Output the [x, y] coordinate of the center of the cell containing the given text.  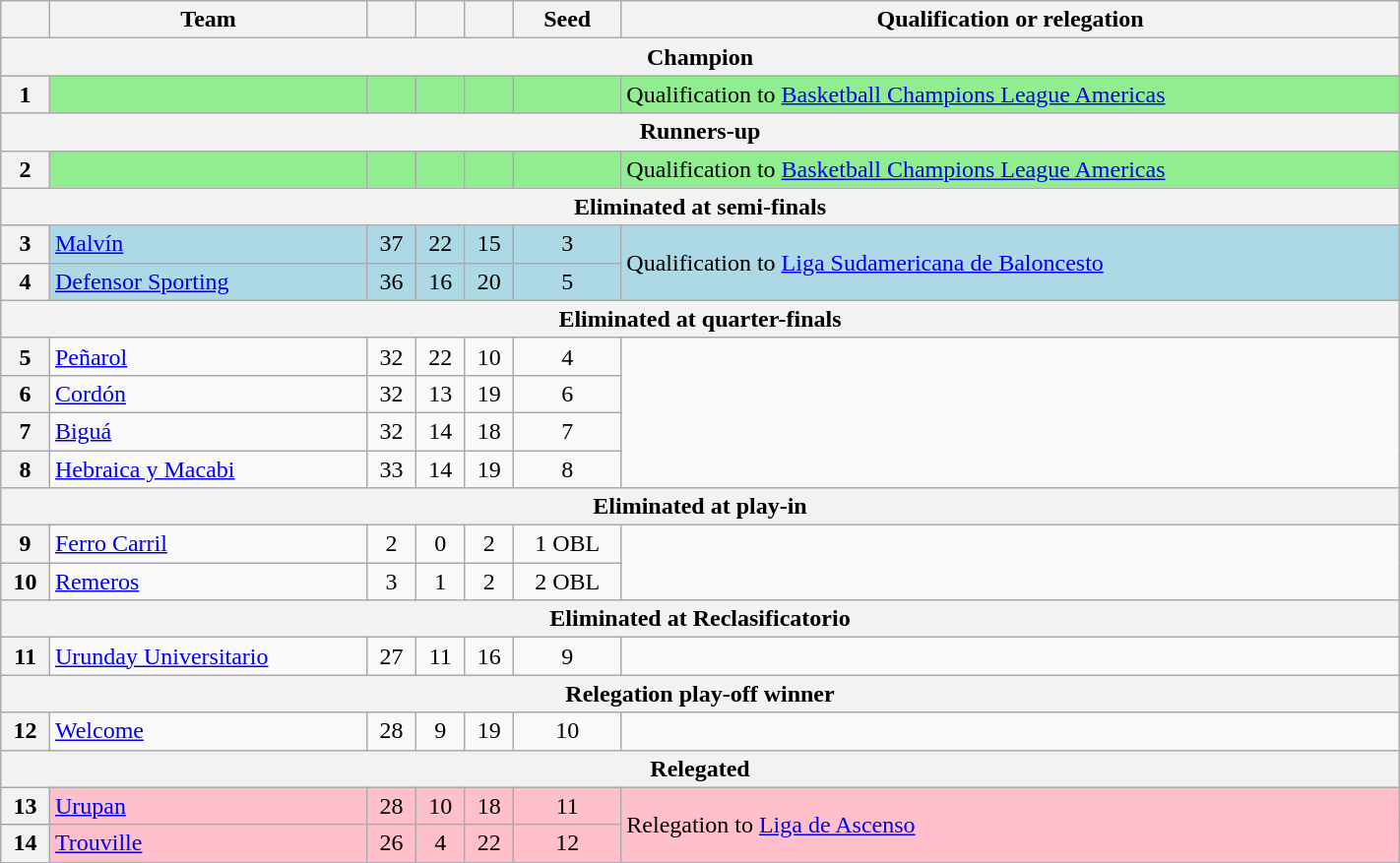
Qualification to Liga Sudamericana de Baloncesto [1010, 263]
Hebraica y Macabi [208, 469]
Relegation to Liga de Ascenso [1010, 825]
Peñarol [208, 356]
Team [208, 20]
Eliminated at Reclasificatorio [700, 619]
Relegation play-off winner [700, 694]
Runners-up [700, 132]
33 [392, 469]
Urunday Universitario [208, 656]
26 [392, 843]
36 [392, 281]
Eliminated at quarter-finals [700, 319]
0 [440, 544]
Defensor Sporting [208, 281]
Champion [700, 57]
Cordón [208, 394]
Qualification or relegation [1010, 20]
1 OBL [567, 544]
Eliminated at play-in [700, 507]
20 [489, 281]
2 OBL [567, 582]
Trouville [208, 843]
15 [489, 244]
27 [392, 656]
Welcome [208, 731]
Ferro Carril [208, 544]
Biguá [208, 431]
Eliminated at semi-finals [700, 207]
Relegated [700, 769]
Seed [567, 20]
Urupan [208, 806]
37 [392, 244]
Malvín [208, 244]
Remeros [208, 582]
